Find where the given text appears and provide that cell's center as (X, Y) coordinate. 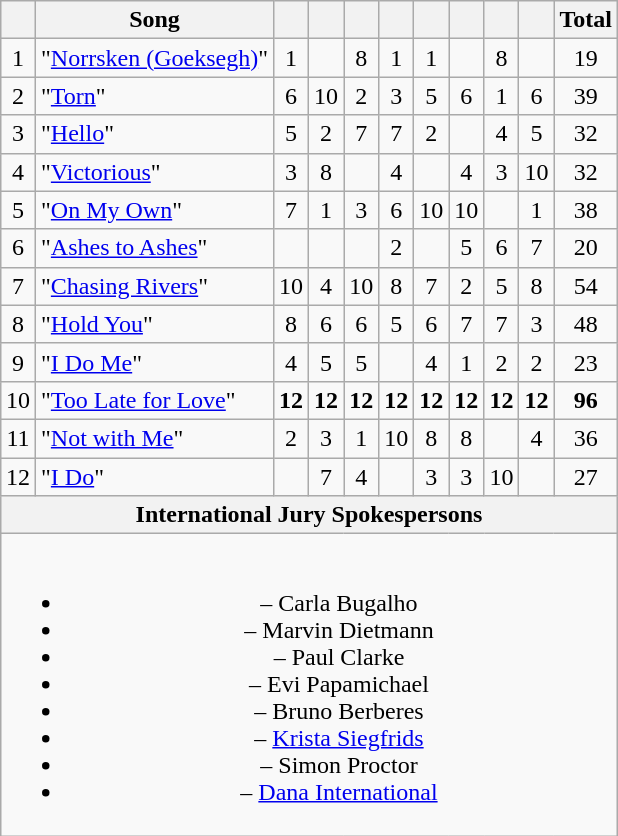
Song (155, 20)
"Hello" (155, 134)
"Victorious" (155, 172)
20 (586, 248)
27 (586, 477)
11 (18, 438)
"Chasing Rivers" (155, 286)
"Too Late for Love" (155, 400)
23 (586, 362)
– Carla Bugalho – Marvin Dietmann – Paul Clarke – Evi Papamichael – Bruno Berberes – Krista Siegfrids – Simon Proctor – Dana International (308, 685)
38 (586, 210)
"I Do" (155, 477)
"Not with Me" (155, 438)
"Torn" (155, 96)
"Ashes to Ashes" (155, 248)
9 (18, 362)
48 (586, 324)
"On My Own" (155, 210)
54 (586, 286)
Total (586, 20)
96 (586, 400)
"Hold You" (155, 324)
International Jury Spokespersons (308, 515)
39 (586, 96)
19 (586, 58)
"Norrsken (Goeksegh)" (155, 58)
36 (586, 438)
"I Do Me" (155, 362)
